Output the [X, Y] coordinate of the center of the cell containing the given text.  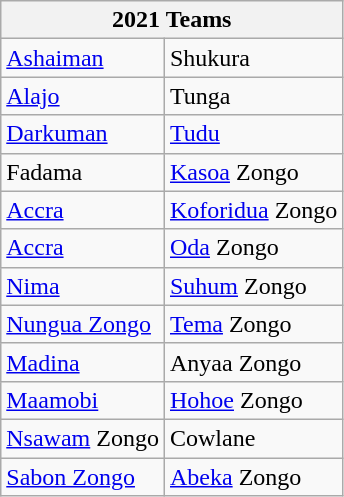
Tudu [253, 134]
Kasoa Zongo [253, 172]
Fadama [83, 172]
Abeka Zongo [253, 477]
Alajo [83, 96]
Nungua Zongo [83, 324]
Hohoe Zongo [253, 400]
Tunga [253, 96]
Anyaa Zongo [253, 362]
Madina [83, 362]
Maamobi [83, 400]
Suhum Zongo [253, 286]
Koforidua Zongo [253, 210]
Tema Zongo [253, 324]
2021 Teams [172, 20]
Ashaiman [83, 58]
Sabon Zongo [83, 477]
Nsawam Zongo [83, 438]
Oda Zongo [253, 248]
Cowlane [253, 438]
Nima [83, 286]
Darkuman [83, 134]
Shukura [253, 58]
